Provide the [X, Y] coordinate of the cell's center where the given text is located.  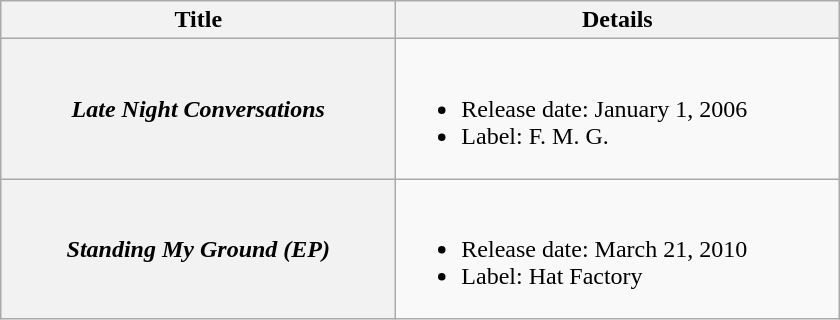
Title [198, 20]
Late Night Conversations [198, 109]
Release date: January 1, 2006Label: F. M. G. [618, 109]
Release date: March 21, 2010Label: Hat Factory [618, 249]
Details [618, 20]
Standing My Ground (EP) [198, 249]
